Find where the given text appears and provide that cell's center as [x, y] coordinate. 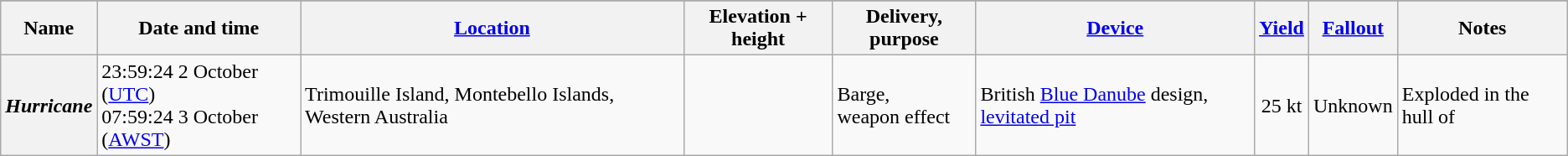
Delivery, purpose [905, 29]
Barge,weapon effect [905, 106]
Exploded in the hull of [1483, 106]
Device [1116, 29]
British Blue Danube design, levitated pit [1116, 106]
Hurricane [49, 106]
Location [493, 29]
Date and time [199, 29]
Notes [1483, 29]
Yield [1282, 29]
Name [49, 29]
Elevation + height [758, 29]
23:59:24 2 October (UTC)07:59:24 3 October (AWST) [199, 106]
Unknown [1353, 106]
25 kt [1282, 106]
Fallout [1353, 29]
Trimouille Island, Montebello Islands, Western Australia [493, 106]
